Identify which cell holds the provided text, then report its (X, Y) central coordinate. 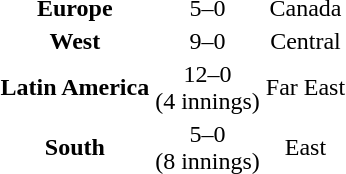
Far East (305, 88)
Central (305, 41)
12–0(4 innings) (208, 88)
9–0 (208, 41)
